Scan for the cell matching the given text and deliver its [X, Y] coordinate at center. 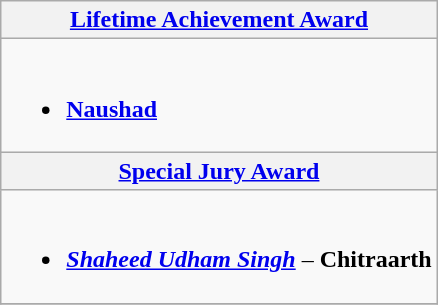
Naushad [219, 96]
Lifetime Achievement Award [219, 20]
Special Jury Award [219, 171]
Shaheed Udham Singh – Chitraarth [219, 246]
